Identify which cell holds the provided text, then report its [x, y] central coordinate. 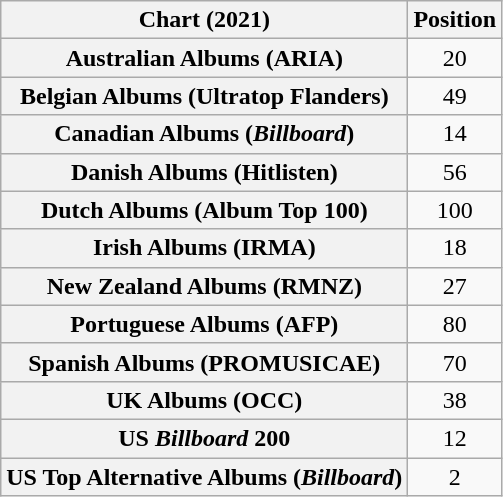
27 [455, 286]
Portuguese Albums (AFP) [204, 324]
14 [455, 134]
Dutch Albums (Album Top 100) [204, 210]
20 [455, 58]
Position [455, 20]
38 [455, 400]
18 [455, 248]
Irish Albums (IRMA) [204, 248]
Canadian Albums (Billboard) [204, 134]
100 [455, 210]
Chart (2021) [204, 20]
12 [455, 438]
Danish Albums (Hitlisten) [204, 172]
Australian Albums (ARIA) [204, 58]
Spanish Albums (PROMUSICAE) [204, 362]
80 [455, 324]
70 [455, 362]
US Billboard 200 [204, 438]
2 [455, 477]
UK Albums (OCC) [204, 400]
New Zealand Albums (RMNZ) [204, 286]
56 [455, 172]
49 [455, 96]
Belgian Albums (Ultratop Flanders) [204, 96]
US Top Alternative Albums (Billboard) [204, 477]
